Locate the cell with the specified text and output its (x, y) center coordinate. 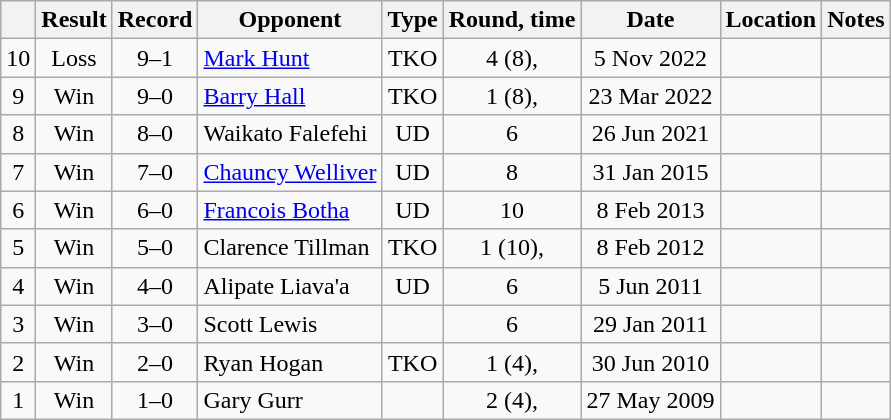
Loss (74, 58)
1–0 (155, 400)
2 (18, 362)
Type (412, 20)
30 Jun 2010 (650, 362)
8 Feb 2013 (650, 210)
2–0 (155, 362)
3–0 (155, 324)
27 May 2009 (650, 400)
4 (18, 286)
9–0 (155, 96)
Clarence Tillman (290, 248)
9–1 (155, 58)
23 Mar 2022 (650, 96)
Alipate Liava'a (290, 286)
7 (18, 172)
Round, time (512, 20)
5–0 (155, 248)
Ryan Hogan (290, 362)
1 (10), (512, 248)
Mark Hunt (290, 58)
8–0 (155, 134)
4–0 (155, 286)
Francois Botha (290, 210)
9 (18, 96)
2 (4), (512, 400)
29 Jan 2011 (650, 324)
Result (74, 20)
Opponent (290, 20)
3 (18, 324)
Waikato Falefehi (290, 134)
7–0 (155, 172)
1 (8), (512, 96)
1 (18, 400)
26 Jun 2021 (650, 134)
Date (650, 20)
Barry Hall (290, 96)
8 Feb 2012 (650, 248)
5 Jun 2011 (650, 286)
5 Nov 2022 (650, 58)
Chauncy Welliver (290, 172)
5 (18, 248)
4 (8), (512, 58)
6–0 (155, 210)
Scott Lewis (290, 324)
Record (155, 20)
1 (4), (512, 362)
Notes (856, 20)
Location (771, 20)
Gary Gurr (290, 400)
31 Jan 2015 (650, 172)
